Provide the [x, y] coordinate of the cell's center where the given text is located.  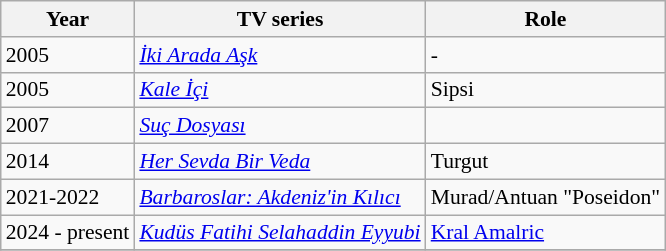
İki Arada Aşk [280, 55]
Kral Amalric [546, 233]
Barbaroslar: Akdeniz'in Kılıcı [280, 197]
Her Sevda Bir Veda [280, 162]
Kale İçi [280, 90]
TV series [280, 19]
2024 - present [68, 233]
2014 [68, 162]
Year [68, 19]
Murad/Antuan "Poseidon" [546, 197]
- [546, 55]
Role [546, 19]
Kudüs Fatihi Selahaddin Eyyubi [280, 233]
Sipsi [546, 90]
2007 [68, 126]
Suç Dosyası [280, 126]
Turgut [546, 162]
2021-2022 [68, 197]
